Search for the cell housing the specified text and yield its [X, Y] center coordinate. 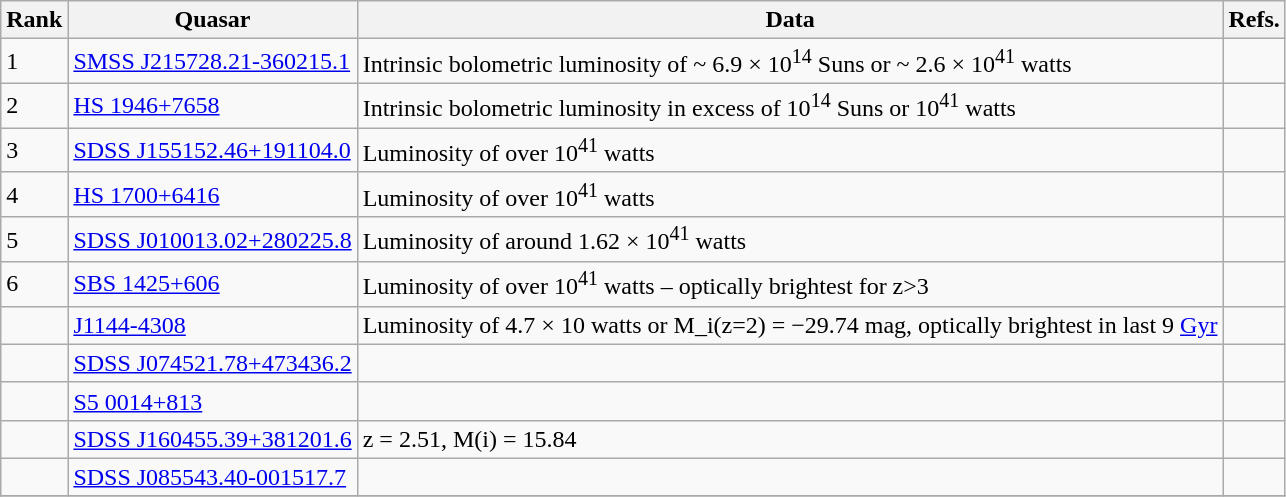
6 [34, 284]
2 [34, 106]
5 [34, 240]
1 [34, 62]
Intrinsic bolometric luminosity in excess of 1014 Suns or 1041 watts [790, 106]
Luminosity of over 1041 watts – optically brightest for z>3 [790, 284]
SBS 1425+606 [212, 284]
SDSS J160455.39+381201.6 [212, 439]
4 [34, 194]
HS 1700+6416 [212, 194]
z = 2.51, M(i) = 15.84 [790, 439]
HS 1946+7658 [212, 106]
SMSS J215728.21-360215.1 [212, 62]
S5 0014+813 [212, 401]
3 [34, 150]
SDSS J074521.78+473436.2 [212, 363]
Intrinsic bolometric luminosity of ~ 6.9 × 1014 Suns or ~ 2.6 × 1041 watts [790, 62]
SDSS J155152.46+191104.0 [212, 150]
Rank [34, 20]
SDSS J085543.40-001517.7 [212, 477]
Luminosity of around 1.62 × 1041 watts [790, 240]
J1144-4308 [212, 325]
Data [790, 20]
Quasar [212, 20]
Refs. [1254, 20]
Luminosity of 4.7 × 10 watts or M_i(z=2) = −29.74 mag, optically brightest in last 9 Gyr [790, 325]
SDSS J010013.02+280225.8 [212, 240]
